Search for the cell housing the specified text and yield its [x, y] center coordinate. 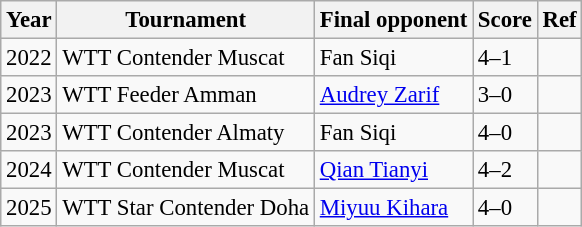
2022 [29, 58]
4–2 [506, 170]
Year [29, 20]
Score [506, 20]
3–0 [506, 95]
WTT Star Contender Doha [186, 208]
Audrey Zarif [393, 95]
WTT Feeder Amman [186, 95]
2024 [29, 170]
Qian Tianyi [393, 170]
Final opponent [393, 20]
Miyuu Kihara [393, 208]
WTT Contender Almaty [186, 133]
4–1 [506, 58]
Ref [560, 20]
2025 [29, 208]
Tournament [186, 20]
